Identify which cell holds the provided text, then report its [x, y] central coordinate. 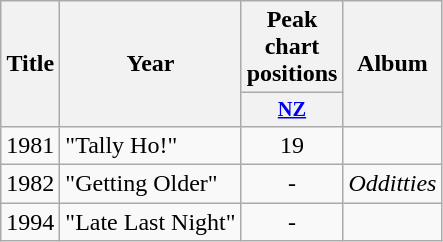
1994 [30, 222]
Album [392, 64]
NZ [292, 110]
Title [30, 64]
19 [292, 145]
"Getting Older" [150, 184]
"Late Last Night" [150, 222]
1981 [30, 145]
Year [150, 64]
Peak chart positions [292, 47]
"Tally Ho!" [150, 145]
1982 [30, 184]
Odditties [392, 184]
